Return the [x, y] coordinate for the center point of the cell that contains the specified text.  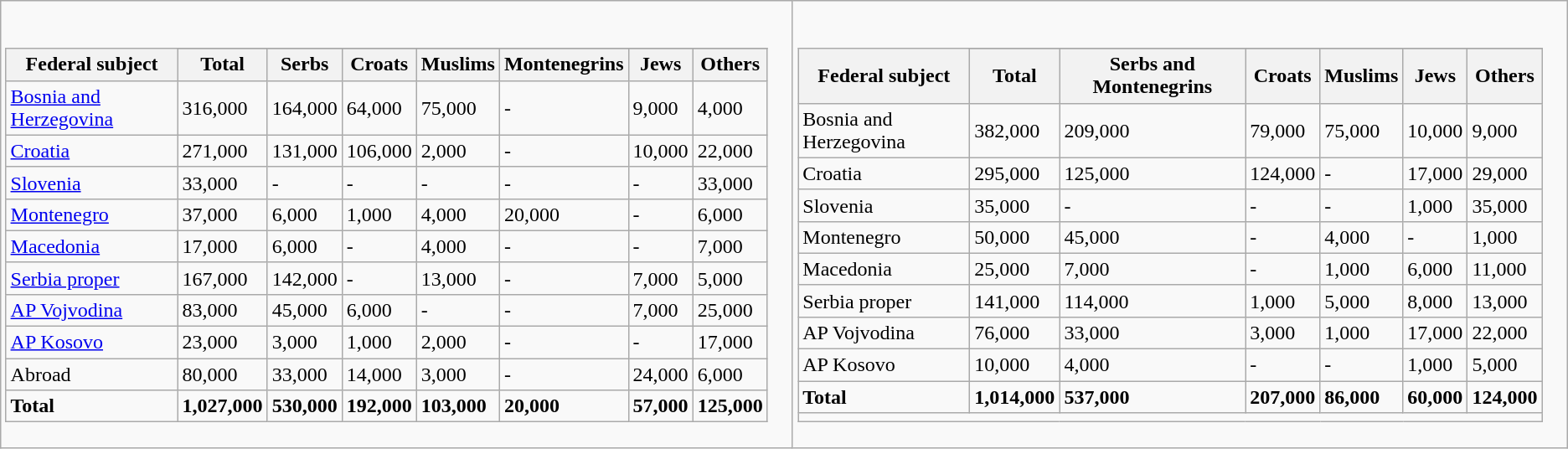
37,000 [223, 214]
79,000 [1283, 131]
8,000 [1436, 301]
50,000 [1015, 237]
11,000 [1504, 269]
60,000 [1436, 397]
24,000 [660, 374]
530,000 [305, 406]
103,000 [457, 406]
Abroad [92, 374]
Serbs [305, 65]
192,000 [379, 406]
142,000 [305, 278]
23,000 [223, 343]
131,000 [305, 151]
209,000 [1153, 131]
207,000 [1283, 397]
83,000 [223, 310]
537,000 [1153, 397]
76,000 [1015, 333]
1,014,000 [1015, 397]
14,000 [379, 374]
316,000 [223, 107]
141,000 [1015, 301]
57,000 [660, 406]
86,000 [1362, 397]
80,000 [223, 374]
164,000 [305, 107]
167,000 [223, 278]
271,000 [223, 151]
64,000 [379, 107]
295,000 [1015, 173]
114,000 [1153, 301]
382,000 [1015, 131]
Serbs and Montenegrins [1153, 75]
106,000 [379, 151]
1,027,000 [223, 406]
29,000 [1504, 173]
Montenegrins [564, 65]
